Output the (X, Y) coordinate of the center of the cell containing the given text.  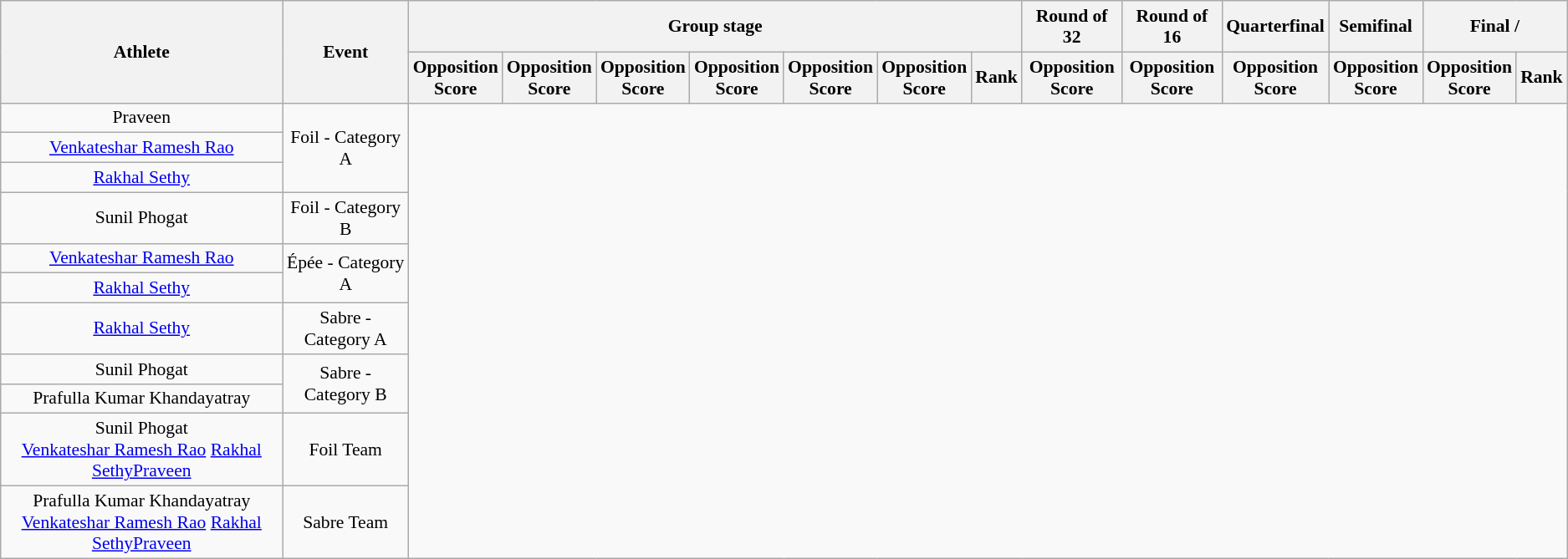
Event (346, 52)
Foil - Category B (346, 217)
Final / (1495, 27)
Round of 32 (1072, 27)
Praveen (142, 118)
Foil Team (346, 450)
Prafulla Kumar Khandayatray (142, 399)
Sabre Team (346, 523)
Foil - Category A (346, 147)
Sunil PhogatVenkateshar Ramesh Rao Rakhal SethyPraveen (142, 450)
Épée - Category A (346, 272)
Prafulla Kumar KhandayatrayVenkateshar Ramesh Rao Rakhal SethyPraveen (142, 523)
Group stage (716, 27)
Semifinal (1376, 27)
Quarterfinal (1275, 27)
Round of 16 (1172, 27)
Sabre - Category A (346, 329)
Sabre - Category B (346, 384)
Athlete (142, 52)
